Scan for the cell matching the given text and deliver its [X, Y] coordinate at center. 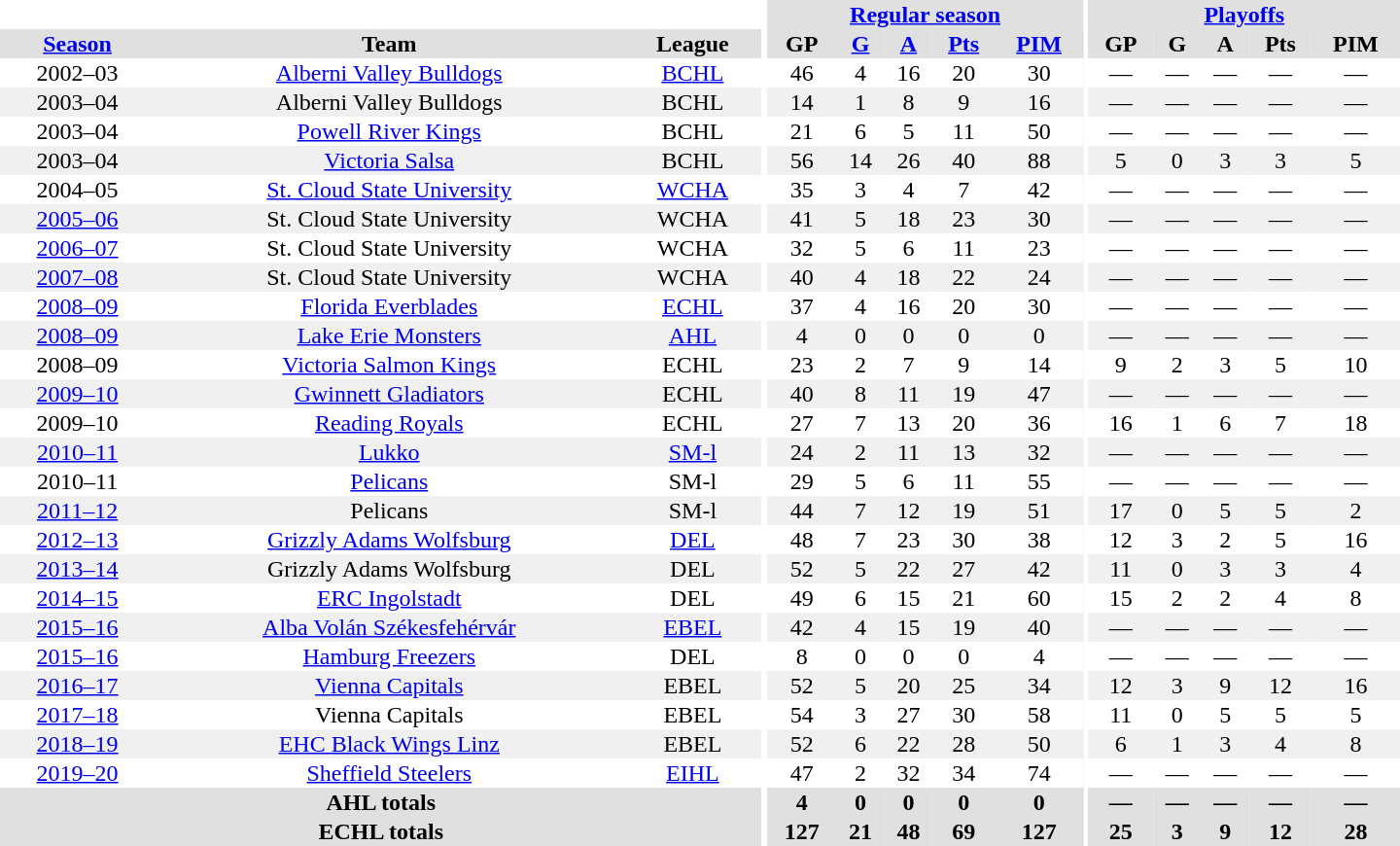
EHC Black Wings Linz [389, 744]
35 [801, 190]
54 [801, 715]
Alba Volán Székesfehérvár [389, 627]
Victoria Salmon Kings [389, 365]
2012–13 [78, 540]
58 [1038, 715]
2017–18 [78, 715]
2002–03 [78, 73]
41 [801, 219]
Team [389, 44]
2018–19 [78, 744]
55 [1038, 481]
2006–07 [78, 248]
ECHL totals [381, 831]
49 [801, 598]
2011–12 [78, 511]
League [692, 44]
2007–08 [78, 277]
Season [78, 44]
51 [1038, 511]
Lake Erie Monsters [389, 335]
29 [801, 481]
44 [801, 511]
46 [801, 73]
56 [801, 160]
74 [1038, 773]
Playoffs [1244, 15]
2004–05 [78, 190]
17 [1121, 511]
2016–17 [78, 686]
36 [1038, 423]
37 [801, 306]
Victoria Salsa [389, 160]
2005–06 [78, 219]
EIHL [692, 773]
AHL totals [381, 802]
Powell River Kings [389, 131]
Reading Royals [389, 423]
AHL [692, 335]
38 [1038, 540]
Hamburg Freezers [389, 656]
Lukko [389, 452]
Florida Everblades [389, 306]
2013–14 [78, 569]
2019–20 [78, 773]
60 [1038, 598]
ERC Ingolstadt [389, 598]
10 [1355, 365]
Regular season [926, 15]
2014–15 [78, 598]
Sheffield Steelers [389, 773]
88 [1038, 160]
26 [908, 160]
Gwinnett Gladiators [389, 394]
69 [963, 831]
